Find where the given text appears and provide that cell's center as (x, y) coordinate. 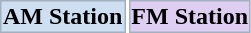
FM Station (190, 16)
AM Station (62, 16)
